Return the [x, y] coordinate for the center point of the cell that contains the specified text.  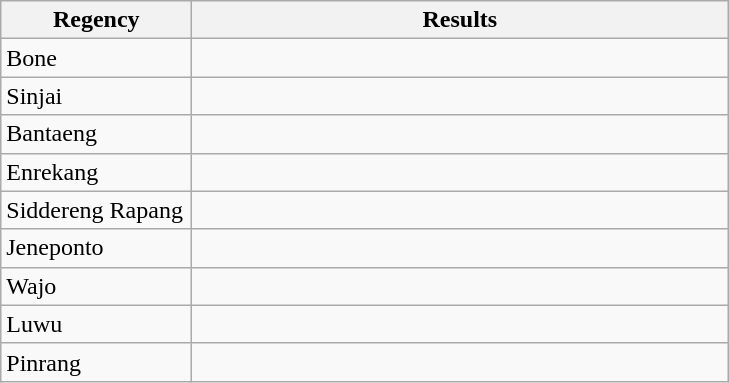
Jeneponto [96, 248]
Results [460, 20]
Siddereng Rapang [96, 210]
Regency [96, 20]
Pinrang [96, 362]
Enrekang [96, 172]
Wajo [96, 286]
Bone [96, 58]
Luwu [96, 324]
Bantaeng [96, 134]
Sinjai [96, 96]
